Search for the cell housing the specified text and yield its [x, y] center coordinate. 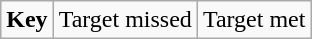
Target met [254, 20]
Target missed [125, 20]
Key [27, 20]
